From the cell containing the given text, extract its center point as (x, y) coordinate. 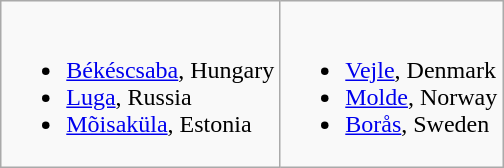
Vejle, Denmark Molde, Norway Borås, Sweden (392, 84)
Békéscsaba, Hungary Luga, Russia Mõisaküla, Estonia (140, 84)
